Pinpoint the cell where the given text exists, returning its [x, y] midpoint coordinate. 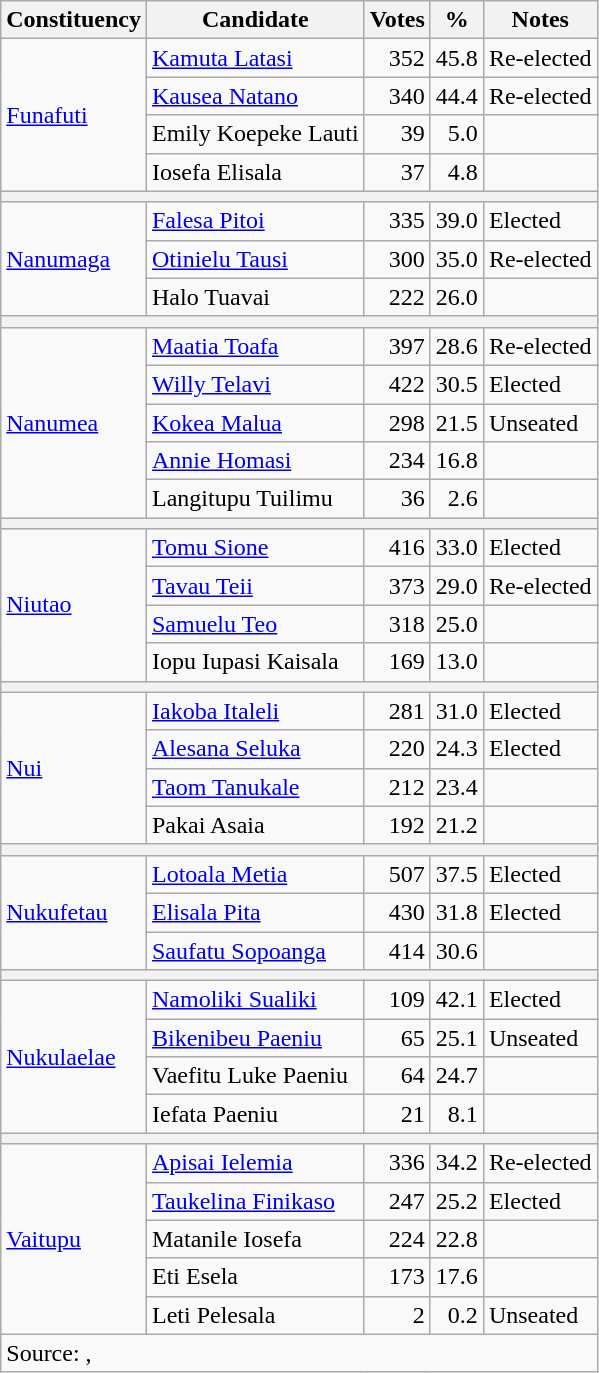
Taom Tanukale [255, 787]
397 [397, 346]
13.0 [456, 662]
Taukelina Finikaso [255, 1201]
Kausea Natano [255, 96]
300 [397, 259]
340 [397, 96]
220 [397, 749]
4.8 [456, 172]
Vaefitu Luke Paeniu [255, 1076]
16.8 [456, 461]
173 [397, 1277]
Nanumaga [74, 259]
Niutao [74, 605]
Elisala Pita [255, 912]
28.6 [456, 346]
Maatia Toafa [255, 346]
Candidate [255, 20]
414 [397, 951]
Lotoala Metia [255, 874]
39.0 [456, 221]
Annie Homasi [255, 461]
Bikenibeu Paeniu [255, 1038]
29.0 [456, 586]
Iopu Iupasi Kaisala [255, 662]
31.8 [456, 912]
% [456, 20]
36 [397, 499]
Nanumea [74, 422]
45.8 [456, 58]
Kamuta Latasi [255, 58]
Nui [74, 768]
318 [397, 624]
Source: , [299, 1353]
430 [397, 912]
30.5 [456, 384]
224 [397, 1239]
Notes [540, 20]
65 [397, 1038]
34.2 [456, 1163]
336 [397, 1163]
Alesana Seluka [255, 749]
507 [397, 874]
335 [397, 221]
Halo Tuavai [255, 297]
Namoliki Sualiki [255, 1000]
416 [397, 548]
Eti Esela [255, 1277]
Nukulaelae [74, 1057]
Langitupu Tuilimu [255, 499]
Tavau Teii [255, 586]
Iakoba Italeli [255, 711]
Samuelu Teo [255, 624]
39 [397, 134]
5.0 [456, 134]
2 [397, 1315]
Falesa Pitoi [255, 221]
22.8 [456, 1239]
169 [397, 662]
109 [397, 1000]
192 [397, 825]
Votes [397, 20]
247 [397, 1201]
26.0 [456, 297]
64 [397, 1076]
Emily Koepeke Lauti [255, 134]
23.4 [456, 787]
Apisai Ielemia [255, 1163]
Saufatu Sopoanga [255, 951]
Kokea Malua [255, 423]
Vaitupu [74, 1239]
234 [397, 461]
352 [397, 58]
422 [397, 384]
Nukufetau [74, 912]
2.6 [456, 499]
35.0 [456, 259]
298 [397, 423]
17.6 [456, 1277]
Funafuti [74, 115]
42.1 [456, 1000]
Tomu Sione [255, 548]
Willy Telavi [255, 384]
37.5 [456, 874]
212 [397, 787]
222 [397, 297]
Leti Pelesala [255, 1315]
0.2 [456, 1315]
25.0 [456, 624]
281 [397, 711]
21 [397, 1114]
21.5 [456, 423]
33.0 [456, 548]
Otinielu Tausi [255, 259]
30.6 [456, 951]
21.2 [456, 825]
373 [397, 586]
44.4 [456, 96]
8.1 [456, 1114]
24.3 [456, 749]
31.0 [456, 711]
Pakai Asaia [255, 825]
24.7 [456, 1076]
25.1 [456, 1038]
Iosefa Elisala [255, 172]
Iefata Paeniu [255, 1114]
25.2 [456, 1201]
37 [397, 172]
Constituency [74, 20]
Matanile Iosefa [255, 1239]
